Return the [x, y] coordinate for the center point of the cell that contains the specified text.  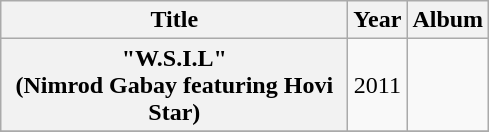
"W.S.I.L"(Nimrod Gabay featuring Hovi Star) [174, 85]
Year [378, 20]
2011 [378, 85]
Title [174, 20]
Album [448, 20]
